Capture the cell that displays the provided text and extract its [x, y] central coordinate. 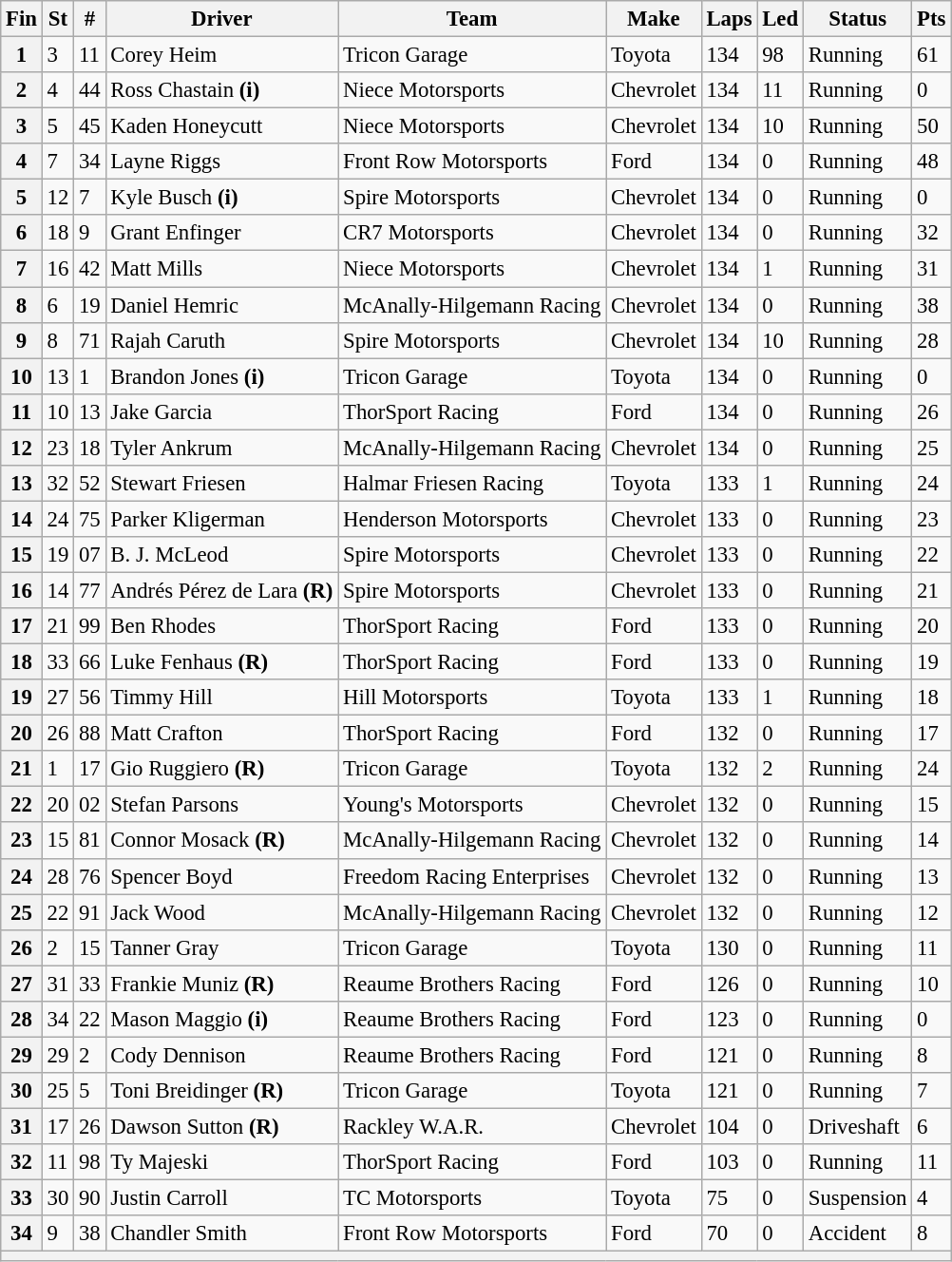
Laps [730, 19]
Daniel Hemric [222, 305]
Freedom Racing Enterprises [472, 876]
Driver [222, 19]
61 [931, 55]
B. J. McLeod [222, 555]
Suspension [857, 1198]
Andrés Pérez de Lara (R) [222, 590]
Pts [931, 19]
103 [730, 1162]
Luke Fenhaus (R) [222, 662]
Ben Rhodes [222, 626]
Driveshaft [857, 1126]
02 [89, 805]
Frankie Muniz (R) [222, 984]
Rackley W.A.R. [472, 1126]
Jake Garcia [222, 411]
66 [89, 662]
Matt Crafton [222, 734]
Justin Carroll [222, 1198]
Tyler Ankrum [222, 448]
Henderson Motorsports [472, 519]
Young's Motorsports [472, 805]
Led [781, 19]
91 [89, 912]
Grant Enfinger [222, 233]
50 [931, 126]
Cody Dennison [222, 1055]
St [57, 19]
Parker Kligerman [222, 519]
Chandler Smith [222, 1233]
Ross Chastain (i) [222, 90]
Tanner Gray [222, 947]
Brandon Jones (i) [222, 376]
CR7 Motorsports [472, 233]
44 [89, 90]
Mason Maggio (i) [222, 1020]
Team [472, 19]
56 [89, 698]
Dawson Sutton (R) [222, 1126]
88 [89, 734]
Make [654, 19]
Kaden Honeycutt [222, 126]
Hill Motorsports [472, 698]
123 [730, 1020]
07 [89, 555]
Kyle Busch (i) [222, 198]
42 [89, 269]
Stefan Parsons [222, 805]
Fin [22, 19]
Gio Ruggiero (R) [222, 769]
Spencer Boyd [222, 876]
Accident [857, 1233]
Layne Riggs [222, 162]
48 [931, 162]
70 [730, 1233]
Connor Mosack (R) [222, 841]
77 [89, 590]
52 [89, 484]
Matt Mills [222, 269]
Ty Majeski [222, 1162]
126 [730, 984]
Corey Heim [222, 55]
71 [89, 340]
Stewart Friesen [222, 484]
Halmar Friesen Racing [472, 484]
Timmy Hill [222, 698]
104 [730, 1126]
Toni Breidinger (R) [222, 1091]
99 [89, 626]
Status [857, 19]
90 [89, 1198]
130 [730, 947]
Jack Wood [222, 912]
# [89, 19]
76 [89, 876]
81 [89, 841]
45 [89, 126]
TC Motorsports [472, 1198]
Rajah Caruth [222, 340]
